Search for the cell housing the specified text and yield its [x, y] center coordinate. 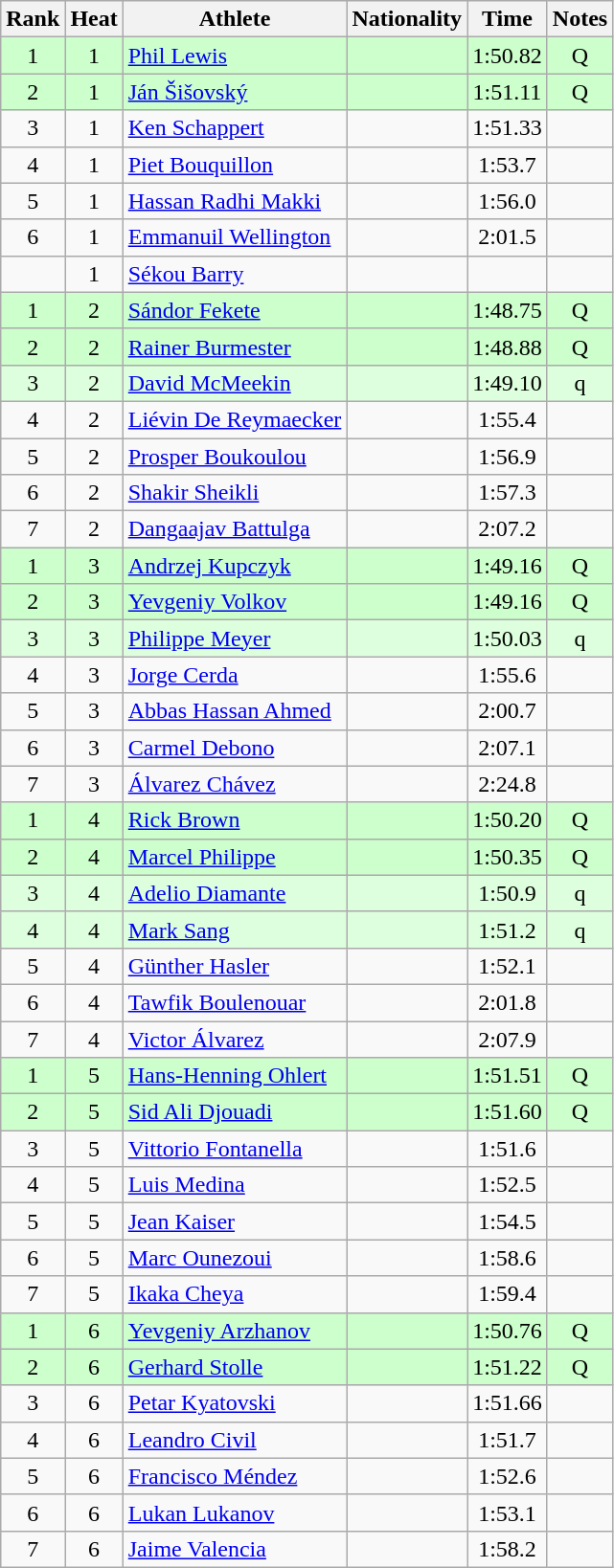
Prosper Boukoulou [235, 457]
2:01.5 [508, 237]
1:50.9 [508, 893]
Ján Šišovský [235, 92]
1:50.35 [508, 857]
Yevgeniy Arzhanov [235, 1331]
Lukan Lukanov [235, 1512]
Andrzej Kupczyk [235, 566]
Sékou Barry [235, 274]
Heat [94, 19]
2:00.7 [508, 711]
Rainer Burmester [235, 347]
Shakir Sheikli [235, 493]
1:58.6 [508, 1258]
1:58.2 [508, 1549]
1:50.03 [508, 638]
Dangaajav Battulga [235, 529]
Nationality [407, 19]
Carmel Debono [235, 748]
1:50.76 [508, 1331]
1:51.2 [508, 930]
Victor Álvarez [235, 1039]
1:51.51 [508, 1076]
Gerhard Stolle [235, 1367]
1:55.6 [508, 675]
Mark Sang [235, 930]
Ikaka Cheya [235, 1294]
Jean Kaiser [235, 1221]
Ken Schappert [235, 128]
1:51.22 [508, 1367]
Emmanuil Wellington [235, 237]
Athlete [235, 19]
Tawfik Boulenouar [235, 1002]
2:07.9 [508, 1039]
Francisco Méndez [235, 1476]
1:53.7 [508, 165]
Sid Ali Djouadi [235, 1112]
1:51.60 [508, 1112]
Piet Bouquillon [235, 165]
Sándor Fekete [235, 310]
1:52.1 [508, 966]
Petar Kyatovski [235, 1403]
1:50.20 [508, 820]
1:49.10 [508, 383]
Marc Ounezoui [235, 1258]
Jorge Cerda [235, 675]
1:51.66 [508, 1403]
1:48.88 [508, 347]
1:53.1 [508, 1512]
1:56.9 [508, 457]
1:50.82 [508, 56]
Rick Brown [235, 820]
1:51.6 [508, 1149]
Notes [580, 19]
1:51.33 [508, 128]
2:01.8 [508, 1002]
1:55.4 [508, 419]
David McMeekin [235, 383]
Abbas Hassan Ahmed [235, 711]
1:52.6 [508, 1476]
Philippe Meyer [235, 638]
Hassan Radhi Makki [235, 201]
Hans-Henning Ohlert [235, 1076]
Marcel Philippe [235, 857]
Álvarez Chávez [235, 784]
Liévin De Reymaecker [235, 419]
Phil Lewis [235, 56]
2:07.1 [508, 748]
Günther Hasler [235, 966]
1:51.7 [508, 1440]
Jaime Valencia [235, 1549]
Rank [33, 19]
Vittorio Fontanella [235, 1149]
1:59.4 [508, 1294]
1:56.0 [508, 201]
Time [508, 19]
2:24.8 [508, 784]
1:57.3 [508, 493]
1:48.75 [508, 310]
1:51.11 [508, 92]
2:07.2 [508, 529]
1:54.5 [508, 1221]
1:52.5 [508, 1185]
Adelio Diamante [235, 893]
Yevgeniy Volkov [235, 602]
Leandro Civil [235, 1440]
Luis Medina [235, 1185]
